Determine the [x, y] coordinate at the center of the cell enclosing the given text.  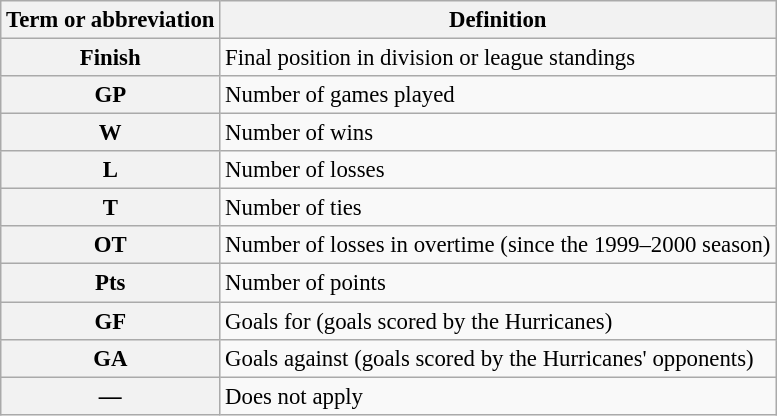
Does not apply [498, 396]
GA [110, 358]
Pts [110, 283]
Goals for (goals scored by the Hurricanes) [498, 321]
Number of wins [498, 133]
Definition [498, 20]
L [110, 170]
Term or abbreviation [110, 20]
Number of games played [498, 95]
— [110, 396]
Number of ties [498, 208]
T [110, 208]
Finish [110, 58]
Number of losses in overtime (since the 1999–2000 season) [498, 245]
OT [110, 245]
Goals against (goals scored by the Hurricanes' opponents) [498, 358]
GF [110, 321]
GP [110, 95]
Number of losses [498, 170]
Final position in division or league standings [498, 58]
W [110, 133]
Number of points [498, 283]
